Search for the cell housing the specified text and yield its (x, y) center coordinate. 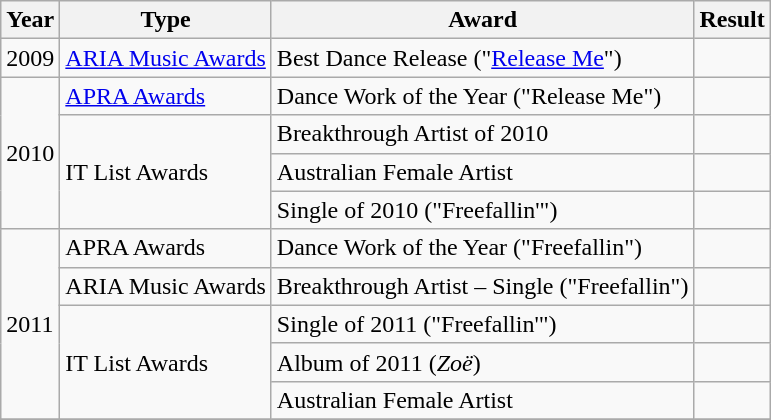
2009 (30, 58)
Best Dance Release ("Release Me") (482, 58)
Breakthrough Artist of 2010 (482, 134)
Dance Work of the Year ("Release Me") (482, 96)
Year (30, 20)
Result (732, 20)
Breakthrough Artist – Single ("Freefallin") (482, 286)
2010 (30, 153)
2011 (30, 324)
Type (166, 20)
Single of 2011 ("Freefallin'") (482, 324)
Award (482, 20)
Single of 2010 ("Freefallin'") (482, 210)
Dance Work of the Year ("Freefallin") (482, 248)
Album of 2011 (Zoë) (482, 362)
